Return [X, Y] of the center of cell containing provided text 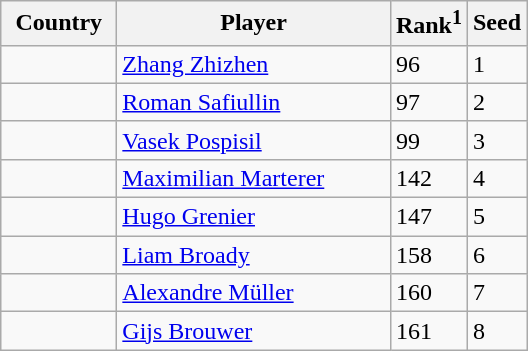
6 [496, 255]
142 [428, 178]
2 [496, 102]
Player [254, 24]
Seed [496, 24]
161 [428, 331]
1 [496, 64]
5 [496, 217]
Maximilian Marterer [254, 178]
160 [428, 293]
Country [59, 24]
Roman Safiullin [254, 102]
Zhang Zhizhen [254, 64]
Alexandre Müller [254, 293]
99 [428, 140]
158 [428, 255]
Vasek Pospisil [254, 140]
7 [496, 293]
Hugo Grenier [254, 217]
Gijs Brouwer [254, 331]
147 [428, 217]
Rank1 [428, 24]
8 [496, 331]
Liam Broady [254, 255]
96 [428, 64]
4 [496, 178]
97 [428, 102]
3 [496, 140]
